For the text-containing cell, return its midpoint in (X, Y) coordinate format. 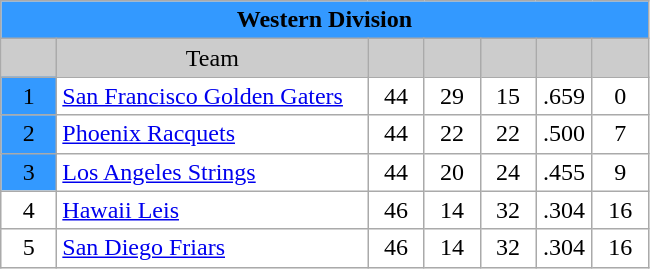
Team (212, 58)
29 (452, 96)
5 (29, 248)
.455 (564, 172)
7 (620, 134)
20 (452, 172)
Phoenix Racquets (212, 134)
1 (29, 96)
.500 (564, 134)
San Francisco Golden Gaters (212, 96)
0 (620, 96)
Hawaii Leis (212, 210)
9 (620, 172)
San Diego Friars (212, 248)
.659 (564, 96)
3 (29, 172)
4 (29, 210)
Western Division (324, 20)
24 (508, 172)
2 (29, 134)
15 (508, 96)
Los Angeles Strings (212, 172)
